Capture the cell that displays the provided text and extract its [X, Y] central coordinate. 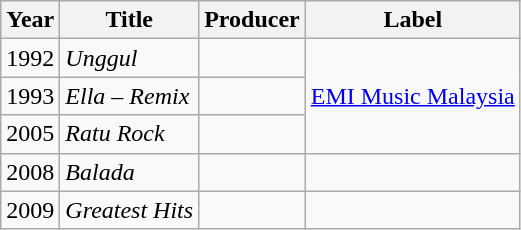
2009 [30, 210]
Balada [130, 172]
1992 [30, 58]
Unggul [130, 58]
Ella – Remix [130, 96]
Label [412, 20]
2008 [30, 172]
Producer [252, 20]
Title [130, 20]
2005 [30, 134]
Ratu Rock [130, 134]
Year [30, 20]
1993 [30, 96]
Greatest Hits [130, 210]
EMI Music Malaysia [412, 96]
